Output the [X, Y] coordinate of the center of the cell containing the given text.  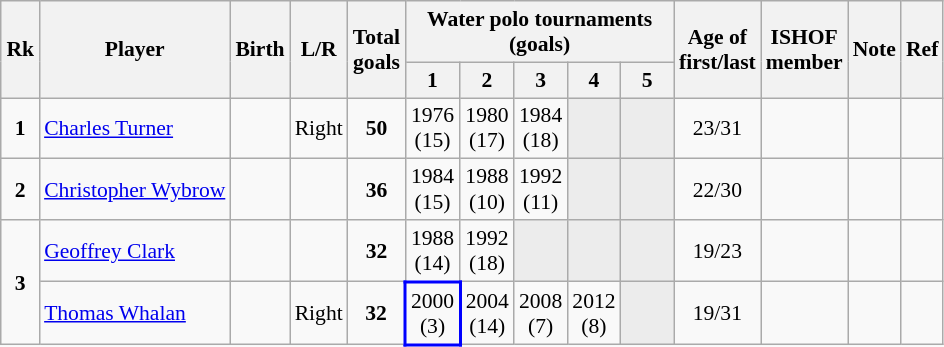
5 [648, 80]
1984(15) [432, 190]
Water polo tournaments(goals) [540, 32]
22/30 [718, 190]
2008(7) [540, 314]
50 [376, 128]
Christopher Wybrow [134, 190]
36 [376, 190]
1976(15) [432, 128]
Geoffrey Clark [134, 251]
19/31 [718, 314]
1992(11) [540, 190]
19/23 [718, 251]
2004(14) [487, 314]
1984(18) [540, 128]
Age offirst/last [718, 50]
1988(10) [487, 190]
Player [134, 50]
2012(8) [594, 314]
1988(14) [432, 251]
Note [874, 50]
23/31 [718, 128]
Totalgoals [376, 50]
ISHOFmember [804, 50]
Charles Turner [134, 128]
Birth [260, 50]
Rk [20, 50]
Ref [922, 50]
2000(3) [432, 314]
Thomas Whalan [134, 314]
1980(17) [487, 128]
L/R [319, 50]
4 [594, 80]
1992(18) [487, 251]
